Capture the cell that displays the provided text and extract its [x, y] central coordinate. 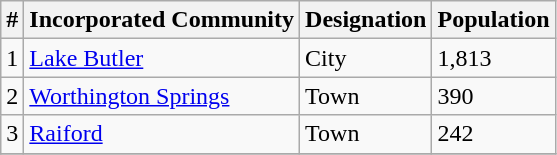
Worthington Springs [162, 96]
242 [494, 134]
Designation [366, 20]
1 [12, 58]
3 [12, 134]
Raiford [162, 134]
# [12, 20]
City [366, 58]
1,813 [494, 58]
Population [494, 20]
2 [12, 96]
390 [494, 96]
Incorporated Community [162, 20]
Lake Butler [162, 58]
